Pinpoint the cell where the given text exists, returning its (x, y) midpoint coordinate. 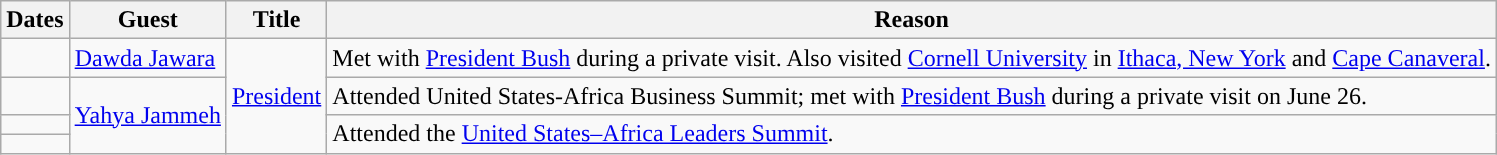
President (276, 96)
Attended United States-Africa Business Summit; met with President Bush during a private visit on June 26. (912, 96)
Guest (148, 20)
Attended the United States–Africa Leaders Summit. (912, 134)
Met with President Bush during a private visit. Also visited Cornell University in Ithaca, New York and Cape Canaveral. (912, 58)
Reason (912, 20)
Title (276, 20)
Dawda Jawara (148, 58)
Dates (35, 20)
Yahya Jammeh (148, 115)
